Search for the cell housing the specified text and yield its (X, Y) center coordinate. 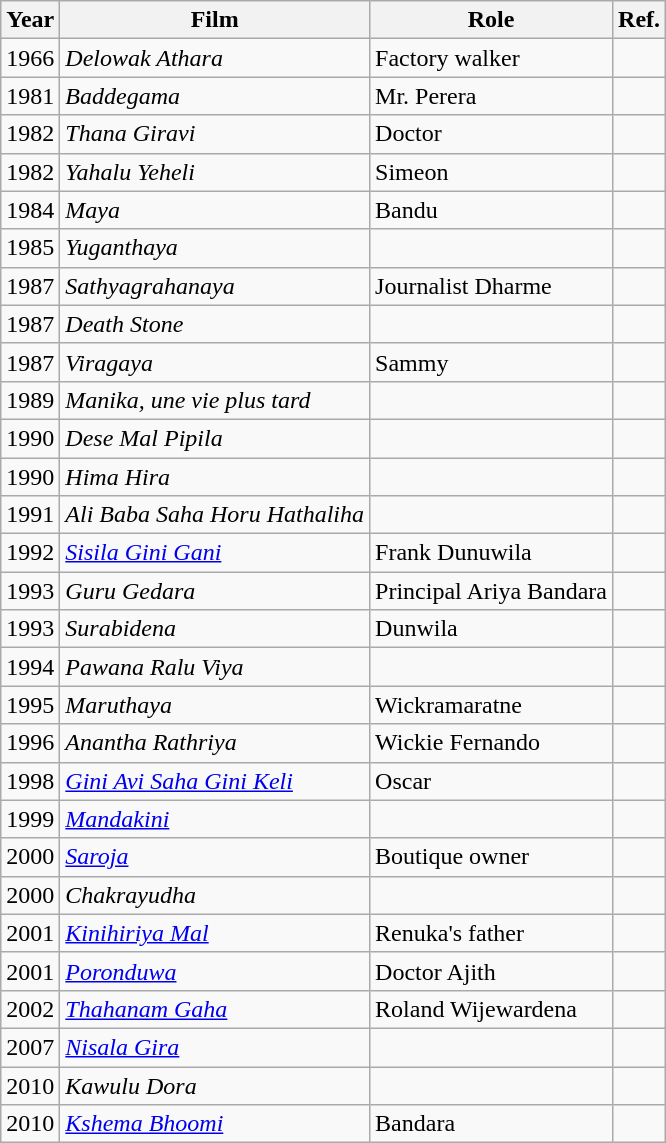
Surabidena (215, 629)
1999 (30, 819)
1981 (30, 96)
1966 (30, 58)
Viragaya (215, 362)
Kinihiriya Mal (215, 933)
Factory walker (492, 58)
1984 (30, 210)
Maya (215, 210)
Pawana Ralu Viya (215, 667)
Principal Ariya Bandara (492, 591)
Dese Mal Pipila (215, 438)
1991 (30, 515)
Film (215, 20)
Simeon (492, 172)
Journalist Dharme (492, 286)
Sathyagrahanaya (215, 286)
1994 (30, 667)
Oscar (492, 781)
Delowak Athara (215, 58)
Thana Giravi (215, 134)
Death Stone (215, 324)
Roland Wijewardena (492, 1009)
Doctor Ajith (492, 971)
Poronduwa (215, 971)
Yuganthaya (215, 248)
Guru Gedara (215, 591)
1998 (30, 781)
Kshema Bhoomi (215, 1124)
Nisala Gira (215, 1047)
Frank Dunuwila (492, 553)
Thahanam Gaha (215, 1009)
Kawulu Dora (215, 1085)
Maruthaya (215, 705)
Role (492, 20)
1989 (30, 400)
Ref. (640, 20)
1985 (30, 248)
Gini Avi Saha Gini Keli (215, 781)
Mandakini (215, 819)
Mr. Perera (492, 96)
Chakrayudha (215, 895)
Wickie Fernando (492, 743)
Yahalu Yeheli (215, 172)
Sammy (492, 362)
Dunwila (492, 629)
Renuka's father (492, 933)
1996 (30, 743)
Boutique owner (492, 857)
Hima Hira (215, 477)
Wickramaratne (492, 705)
2002 (30, 1009)
Bandara (492, 1124)
Year (30, 20)
Doctor (492, 134)
1992 (30, 553)
Anantha Rathriya (215, 743)
2007 (30, 1047)
Ali Baba Saha Horu Hathaliha (215, 515)
Bandu (492, 210)
1995 (30, 705)
Saroja (215, 857)
Sisila Gini Gani (215, 553)
Baddegama (215, 96)
Manika, une vie plus tard (215, 400)
